For the text-containing cell, return its midpoint in [x, y] coordinate format. 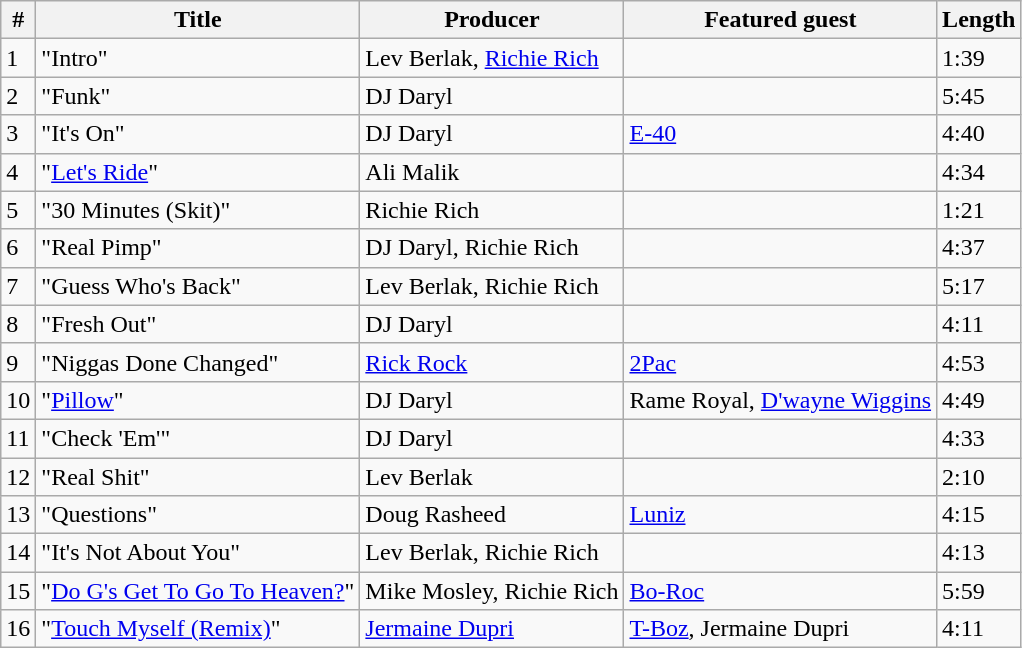
Lev Berlak [492, 477]
"Questions" [198, 515]
4:37 [979, 248]
10 [18, 400]
4:34 [979, 172]
1:39 [979, 58]
"Pillow" [198, 400]
15 [18, 591]
5:59 [979, 591]
3 [18, 134]
Rick Rock [492, 362]
"Touch Myself (Remix)" [198, 629]
5 [18, 210]
"Do G's Get To Go To Heaven?" [198, 591]
Producer [492, 20]
"Funk" [198, 96]
"Guess Who's Back" [198, 286]
1 [18, 58]
5:45 [979, 96]
"30 Minutes (Skit)" [198, 210]
"It's Not About You" [198, 553]
Featured guest [780, 20]
Mike Mosley, Richie Rich [492, 591]
"Let's Ride" [198, 172]
Ali Malik [492, 172]
11 [18, 438]
Rame Royal, D'wayne Wiggins [780, 400]
"Fresh Out" [198, 324]
4:15 [979, 515]
1:21 [979, 210]
"Real Pimp" [198, 248]
4:13 [979, 553]
"Check 'Em'" [198, 438]
"Real Shit" [198, 477]
E-40 [780, 134]
"Intro" [198, 58]
4:53 [979, 362]
DJ Daryl, Richie Rich [492, 248]
"It's On" [198, 134]
8 [18, 324]
Length [979, 20]
Luniz [780, 515]
13 [18, 515]
Title [198, 20]
"Niggas Done Changed" [198, 362]
4:49 [979, 400]
4:40 [979, 134]
Doug Rasheed [492, 515]
T-Boz, Jermaine Dupri [780, 629]
7 [18, 286]
9 [18, 362]
4 [18, 172]
4:33 [979, 438]
Bo-Roc [780, 591]
2 [18, 96]
14 [18, 553]
16 [18, 629]
5:17 [979, 286]
2Pac [780, 362]
2:10 [979, 477]
Richie Rich [492, 210]
# [18, 20]
Jermaine Dupri [492, 629]
12 [18, 477]
6 [18, 248]
